Search for the cell housing the specified text and yield its [X, Y] center coordinate. 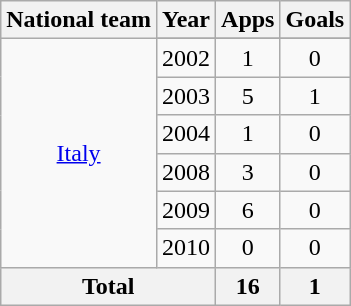
16 [248, 286]
2002 [186, 58]
Goals [315, 20]
2008 [186, 172]
2003 [186, 96]
6 [248, 210]
5 [248, 96]
Apps [248, 20]
National team [79, 20]
2009 [186, 210]
2004 [186, 134]
3 [248, 172]
Year [186, 20]
2010 [186, 248]
Italy [79, 153]
Total [108, 286]
